Output the (x, y) coordinate of the center of the cell containing the given text.  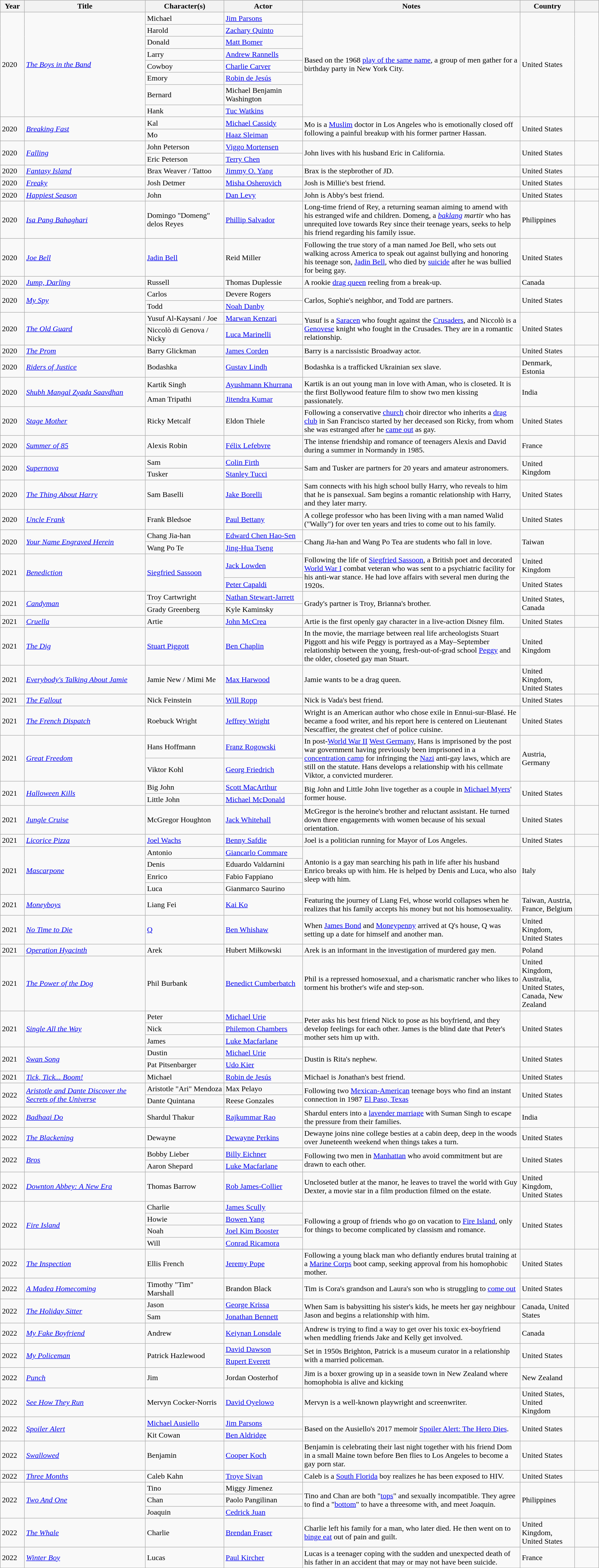
No Time to Die (85, 930)
Bernard (185, 95)
The Fallout (85, 700)
Timothy "Tim" Marshall (185, 1288)
Enrico (185, 877)
Everybody's Talking About Jamie (85, 679)
James (185, 1041)
Ben Aldridge (263, 1435)
Title (85, 6)
Based on the Ausiello's 2017 memoir Spoiler Alert: The Hero Dies. (411, 1429)
Roebuck Wright (185, 721)
Cedrick Juan (263, 1512)
Jadin Bell (185, 258)
Country (547, 6)
Punch (85, 1378)
Lucas (185, 1557)
Troye Sivan (263, 1476)
My Spy (85, 300)
Aristotle and Dante Discover the Secrets of the Universe (85, 1095)
Winter Boy (85, 1557)
Kai Ko (263, 905)
Uncloseted butler at the manor, he leaves to travel the world with Guy Dexter, a movie star in a film production filmed on the estate. (411, 1187)
Colin Firth (263, 462)
Dante Quintana (185, 1101)
Max Pelayo (263, 1089)
Reid Miller (263, 258)
Halloween Kills (85, 793)
Following two men in Manhattan who avoid commitment but are drawn to each other. (411, 1160)
Jungle Cruise (85, 820)
Patrick Hazlewood (185, 1356)
Joel Wachs (185, 841)
Three Months (85, 1476)
Michael Cassidy (263, 123)
Riders of Justice (85, 367)
Reese Gonzales (263, 1101)
Wang Po Te (185, 548)
Eldon Thiele (263, 421)
Dewayne Perkins (263, 1138)
Larry (185, 54)
Rajkummar Rao (263, 1117)
Isa Pang Bahaghari (85, 220)
Breaking Fast (85, 129)
Devere Rogers (263, 294)
Denmark, Estonia (547, 367)
Stage Mother (85, 421)
Sam Baselli (185, 495)
Peter Capaldi (263, 584)
Michael Ausiello (185, 1423)
Kyle Kaminsky (263, 609)
Stanley Tucci (263, 474)
Tino and Chan are both "tops" and sexually incompatible. They agree to find a "bottom" to have a threesome with, and meet Joaquin. (411, 1500)
Candyman (85, 603)
Big John and Little John live together as a couple in Michael Myers' former house. (411, 793)
Italy (547, 871)
Tim is Cora's grandson and Laura's son who is struggling to come out (411, 1288)
Niccolò di Genova / Nicky (185, 335)
Tuc Watkins (263, 111)
Freaky (85, 183)
Aman Tripathi (185, 399)
United States, Canada (547, 603)
Nick (185, 1029)
Jack Whitehall (263, 820)
Hank (185, 111)
Pat Pitsenbarger (185, 1065)
John lives with his husband Eric in California. (411, 153)
Stuart Piggott (185, 646)
Uncle Frank (85, 520)
Carlos, Sophie's neighbor, and Todd are partners. (411, 300)
Charlie left his family for a man, who later died. He then went on to binge eat out of pain and guilt. (411, 1533)
Nick Feinstein (185, 700)
The Prom (85, 351)
United Kingdom, Australia, United States, Canada, New Zealand (547, 983)
Caleb Kahn (185, 1476)
Russell (185, 282)
Sam and Tusker are partners for 20 years and amateur astronomers. (411, 468)
Harold (185, 30)
Your Name Engraved Herein (85, 542)
McGregor is the heroine's brother and reluctant assistant. He turned down three engagements with women because of his sexual orientation. (411, 820)
Caleb is a South Florida boy realizes he has been exposed to HIV. (411, 1476)
Featuring the journey of Liang Fei, whose world collapses when he realizes that his family accepts his money but not his homosexuality. (411, 905)
Zachary Quinto (263, 30)
Ben Whishaw (263, 930)
Eduardo Valdarnini (263, 865)
John McCrea (263, 621)
Josh is Millie's best friend. (411, 183)
Luca Marinelli (263, 335)
Year (13, 6)
Udo Kier (263, 1065)
Frank Bledsoe (185, 520)
Barry is a narcissistic Broadway actor. (411, 351)
Spoiler Alert (85, 1429)
Georg Friedrich (263, 770)
Keiynan Lonsdale (263, 1333)
Phil Burbank (185, 983)
Félix Lefebvre (263, 446)
Haaz Sleiman (263, 135)
Max Harwood (263, 679)
Single All the Way (85, 1029)
Benny Safdie (263, 841)
Kit Cowan (185, 1435)
John Peterson (185, 147)
Michael is Jonathan's best friend. (411, 1077)
Ricky Metcalf (185, 421)
Scott MacArthur (263, 787)
Cowboy (185, 66)
Licorice Pizza (85, 841)
Austria, Germany (547, 758)
Jason (185, 1305)
New Zealand (547, 1378)
The Holiday Sitter (85, 1311)
See How They Run (85, 1403)
Jim (185, 1378)
Bodashka (185, 367)
Tino (185, 1488)
United States, United Kingdom (547, 1403)
Dewayne joins nine college besties at a cabin deep, deep in the woods over Juneteenth weekend when things takes a turn. (411, 1138)
Ben Chaplin (263, 646)
Mascarpone (85, 871)
Jing-Hua Tseng (263, 548)
Supernova (85, 468)
Rob James-Collier (263, 1187)
Shubh Mangal Zyada Saavdhan (85, 392)
Jim is a boxer growing up in a seaside town in New Zealand where homophobia is alive and kicking (411, 1378)
Jimmy O. Yang (263, 171)
Brandon Black (263, 1288)
Domingo "Domeng" delos Reyes (185, 220)
Benedict Cumberbatch (263, 983)
Andrew Rannells (263, 54)
The Dig (85, 646)
Operation Hyacinth (85, 950)
Ayushmann Khurrana (263, 385)
Will Ropp (263, 700)
Ellis French (185, 1264)
Matt Bomer (263, 42)
Viggo Mortensen (263, 147)
Jack Lowden (263, 566)
Emory (185, 78)
The intense friendship and romance of teenagers Alexis and David during a summer in Normandy in 1985. (411, 446)
Todd (185, 306)
Nathan Stewart-Jarrett (263, 597)
The Blackening (85, 1138)
Jamie wants to be a drag queen. (411, 679)
Notes (411, 6)
Bros (85, 1160)
Michael Benjamin Washington (263, 95)
Paul Kircher (263, 1557)
Joel Kim Booster (263, 1231)
Mervyn Cocker-Norris (185, 1403)
Brendan Fraser (263, 1533)
Joaquin (185, 1512)
Q (185, 930)
Troy Cartwright (185, 597)
Terry Chen (263, 159)
The Thing About Harry (85, 495)
Fantasy Island (85, 171)
Billy Eichner (263, 1154)
Benjamin (185, 1456)
Misha Osherovich (263, 183)
Poland (547, 950)
Based on the 1968 play of the same name, a group of men gather for a birthday party in New York City. (411, 65)
Howie (185, 1219)
George Krissa (263, 1305)
Will (185, 1243)
Two And One (85, 1500)
Dustin is Rita's nephew. (411, 1059)
Philemon Chambers (263, 1029)
Viktor Kohl (185, 770)
Character(s) (185, 6)
Mo (185, 135)
Fire Island (85, 1225)
Chang Jia-han (185, 536)
Edward Chen Hao-Sen (263, 536)
Kal (185, 123)
Charlie Carver (263, 66)
Artie (185, 621)
My Policeman (85, 1356)
Artie is the first openly gay character in a live-action Disney film. (411, 621)
Liang Fei (185, 905)
Eric Peterson (185, 159)
John is Abby's best friend. (411, 195)
Paul Bettany (263, 520)
Bodashka is a trafficked Ukrainian sex slave. (411, 367)
Tick, Tick... Boom! (85, 1077)
Grady Greenberg (185, 609)
Bowen Yang (263, 1219)
Great Freedom (85, 758)
Grady's partner is Troy, Brianna's brother. (411, 603)
David Oyelowo (263, 1403)
Dustin (185, 1053)
The Power of the Dog (85, 983)
Shardul enters into a lavender marriage with Suman Singh to escape the pressure from their families. (411, 1117)
Following two Mexican-American teenage boys who find an instant connection in 1987 El Paso, Texas (411, 1095)
Moneyboys (85, 905)
Badhaai Do (85, 1117)
Little John (185, 799)
Peter (185, 1017)
Michael McDonald (263, 799)
Shardul Thakur (185, 1117)
Jeremy Pope (263, 1264)
Nick is Vada's best friend. (411, 700)
Kartik Singh (185, 385)
Downton Abbey: A New Era (85, 1187)
Cruella (85, 621)
Luca (185, 889)
James Corden (263, 351)
Jeffrey Wright (263, 721)
The Old Guard (85, 328)
Phillip Salvador (263, 220)
Paolo Pangilinan (263, 1500)
When Sam is babysitting his sister's kids, he meets her gay neighbour Jason and begins a relationship with him. (411, 1311)
Dan Levy (263, 195)
Canada, United States (547, 1311)
My Fake Boyfriend (85, 1333)
Siegfried Sassoon (185, 573)
Chan (185, 1500)
Tusker (185, 474)
Rupert Everett (263, 1362)
Hans Hoffmann (185, 746)
Brax Weaver / Tattoo (185, 171)
Falling (85, 153)
Cooper Koch (263, 1456)
A Madea Homecoming (85, 1288)
Conrad Ricamora (263, 1243)
Noah Danby (263, 306)
The French Dispatch (85, 721)
Denis (185, 865)
Chang Jia-han and Wang Po Tea are students who fall in love. (411, 542)
Antonio (185, 853)
Bobby Lieber (185, 1154)
Brax is the stepbrother of JD. (411, 171)
Alexis Robin (185, 446)
David Dawson (263, 1350)
Swallowed (85, 1456)
Jump, Darling (85, 282)
Carlos (185, 294)
Aaron Shepard (185, 1166)
Hubert Miłkowski (263, 950)
Taiwan, Austria, France, Belgium (547, 905)
Dewayne (185, 1138)
Marwan Kenzari (263, 318)
Arek is an informant in the investigation of murdered gay men. (411, 950)
Phil is a repressed homosexual, and a charismatic rancher who likes to torment his brother's wife and step-son. (411, 983)
Gustav Lindh (263, 367)
When James Bond and Moneypenny arrived at Q's house, Q was setting up a date for himself and another man. (411, 930)
The Boys in the Band (85, 65)
Fabio Fappiano (263, 877)
Miggy Jimenez (263, 1488)
Donald (185, 42)
Mervyn is a well-known playwright and screenwriter. (411, 1403)
Joe Bell (85, 258)
Set in 1950s Brighton, Patrick is a museum curator in a relationship with a married policeman. (411, 1356)
Lucas is a teenager coping with the sudden and unexpected death of his father in an accident that may or may not have been suicide. (411, 1557)
Swan Song (85, 1059)
Benediction (85, 573)
A rookie drag queen reeling from a break-up. (411, 282)
Andrew is trying to find a way to get over his toxic ex-boyfriend when meddling friends Jake and Kelly get involved. (411, 1333)
Thomas Duplessie (263, 282)
Andrew (185, 1333)
Barry Glickman (185, 351)
The Inspection (85, 1264)
Joel is a politician running for Mayor of Los Angeles. (411, 841)
Following a young black man who defiantly endures brutal training at a Marine Corps boot camp, seeking approval from his homophobic mother. (411, 1264)
Jitendra Kumar (263, 399)
Thomas Barrow (185, 1187)
Big John (185, 787)
Josh Detmer (185, 183)
Yusuf Al-Kaysani / Joe (185, 318)
Actor (263, 6)
Antonio is a gay man searching his path in life after his husband Enrico breaks up with him. He is helped by Denis and Luca, who also sleep with him. (411, 871)
McGregor Houghton (185, 820)
Following a group of friends who go on vacation to Fire Island, only for things to become complicated by classism and romance. (411, 1225)
A college professor who has been living with a man named Walid ("Wally") for over ten years and tries to come out to his family. (411, 520)
The Whale (85, 1533)
Mo is a Muslim doctor in Los Angeles who is emotionally closed off following a painful breakup with his former partner Hassan. (411, 129)
Jordan Oosterhof (263, 1378)
Jonathan Bennett (263, 1317)
Franz Rogowski (263, 746)
Taiwan (547, 542)
Arek (185, 950)
Summer of 85 (85, 446)
Kartik is an out young man in love with Aman, who is closeted. It is the first Bollywood feature film to show two men kissing passionately. (411, 392)
John (185, 195)
Jake Borelli (263, 495)
Aristotle "Ari" Mendoza (185, 1089)
Noah (185, 1231)
James Scully (263, 1207)
Gianmarco Saurino (263, 889)
Happiest Season (85, 195)
Jamie New / Mimi Me (185, 679)
Giancarlo Commare (263, 853)
